Pinpoint the cell where the given text exists, returning its (x, y) midpoint coordinate. 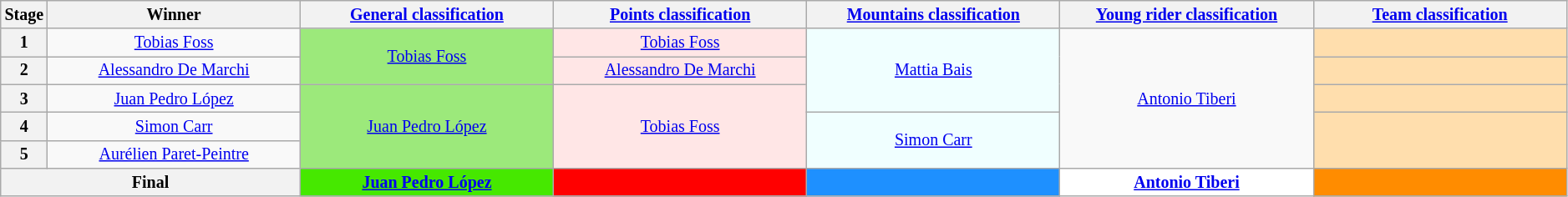
2 (24, 70)
Winner (174, 15)
Mattia Bais (934, 71)
Points classification (680, 15)
1 (24, 43)
Aurélien Paret-Peintre (174, 154)
General classification (426, 15)
Team classification (1440, 15)
Mountains classification (934, 15)
Young rider classification (1186, 15)
3 (24, 98)
Stage (24, 15)
4 (24, 127)
5 (24, 154)
Final (150, 182)
